Return the (x, y) coordinate for the center point of the cell that contains the specified text.  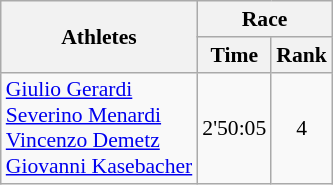
Race (264, 19)
2'50:05 (234, 128)
Giulio GerardiSeverino MenardiVincenzo DemetzGiovanni Kasebacher (100, 128)
Rank (302, 55)
Time (234, 55)
4 (302, 128)
Athletes (100, 36)
